Detect which cell encompasses the target text, then output its (X, Y) center coordinate. 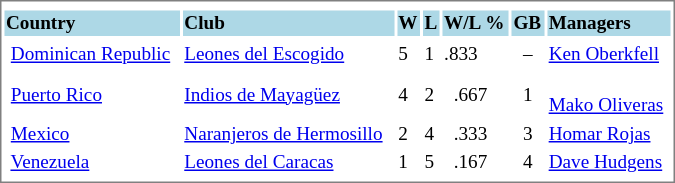
GB (528, 23)
Homar Rojas (608, 135)
.833 (476, 55)
3 (528, 135)
Managers (608, 23)
Puerto Rico (92, 94)
Club (288, 23)
L (432, 23)
.333 (476, 135)
Venezuela (92, 163)
Mexico (92, 135)
W/L % (476, 23)
.167 (476, 163)
Leones del Escogido (288, 55)
Leones del Caracas (288, 163)
Indios de Mayagüez (288, 94)
.667 (476, 94)
Mako Oliveras (608, 94)
– (528, 55)
Dominican Republic (92, 55)
Dave Hudgens (608, 163)
Country (92, 23)
Naranjeros de Hermosillo (288, 135)
W (408, 23)
Ken Oberkfell (608, 55)
